Locate the cell with the specified text and output its [x, y] center coordinate. 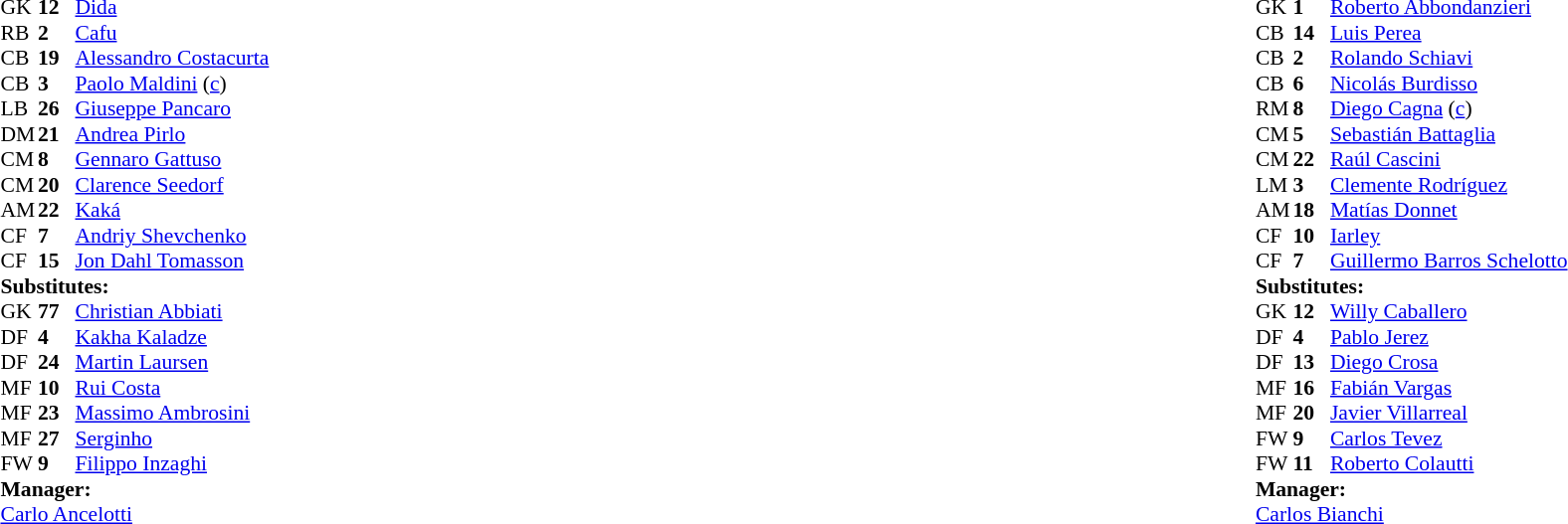
Diego Crosa [1449, 363]
Giuseppe Pancaro [173, 108]
27 [57, 438]
Andriy Shevchenko [173, 236]
Massimo Ambrosini [173, 413]
16 [1311, 388]
77 [57, 311]
Javier Villarreal [1449, 413]
Pablo Jerez [1449, 337]
13 [1311, 363]
Luis Perea [1449, 33]
Christian Abbiati [173, 311]
RB [19, 33]
23 [57, 413]
Nicolás Burdisso [1449, 84]
Rui Costa [173, 388]
Matías Donnet [1449, 210]
Jon Dahl Tomasson [173, 262]
14 [1311, 33]
6 [1311, 84]
24 [57, 363]
Clemente Rodríguez [1449, 185]
Clarence Seedorf [173, 185]
5 [1311, 134]
Paolo Maldini (c) [173, 84]
Carlos Tevez [1449, 438]
Kaká [173, 210]
RM [1274, 108]
Gennaro Gattuso [173, 160]
Iarley [1449, 236]
Raúl Cascini [1449, 160]
Sebastián Battaglia [1449, 134]
Willy Caballero [1449, 311]
Cafu [173, 33]
12 [1311, 311]
Guillermo Barros Schelotto [1449, 262]
26 [57, 108]
11 [1311, 464]
DM [19, 134]
Fabián Vargas [1449, 388]
15 [57, 262]
Andrea Pirlo [173, 134]
Kakha Kaladze [173, 337]
Roberto Colautti [1449, 464]
21 [57, 134]
Serginho [173, 438]
Filippo Inzaghi [173, 464]
LM [1274, 185]
Diego Cagna (c) [1449, 108]
Martin Laursen [173, 363]
LB [19, 108]
Alessandro Costacurta [173, 59]
18 [1311, 210]
Rolando Schiavi [1449, 59]
19 [57, 59]
